Return the [X, Y] coordinate for the center point of the cell that contains the specified text.  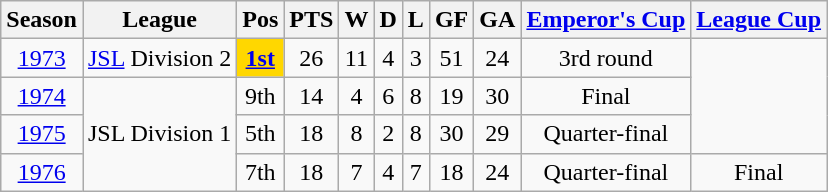
GF [451, 20]
GA [498, 20]
League Cup [759, 20]
Pos [260, 20]
Emperor's Cup [606, 20]
11 [356, 58]
51 [451, 58]
26 [312, 58]
League [159, 20]
Season [42, 20]
W [356, 20]
3 [416, 58]
1973 [42, 58]
6 [388, 96]
1st [260, 58]
2 [388, 134]
JSL Division 2 [159, 58]
1976 [42, 172]
7th [260, 172]
1975 [42, 134]
JSL Division 1 [159, 134]
29 [498, 134]
PTS [312, 20]
3rd round [606, 58]
5th [260, 134]
D [388, 20]
1974 [42, 96]
19 [451, 96]
9th [260, 96]
14 [312, 96]
L [416, 20]
